Return the [x, y] coordinate for the center point of the cell that contains the specified text.  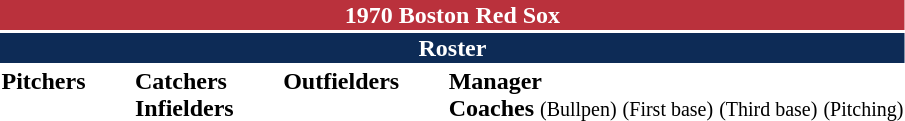
Roster [452, 48]
1970 Boston Red Sox [452, 15]
